Detect which cell encompasses the target text, then output its [x, y] center coordinate. 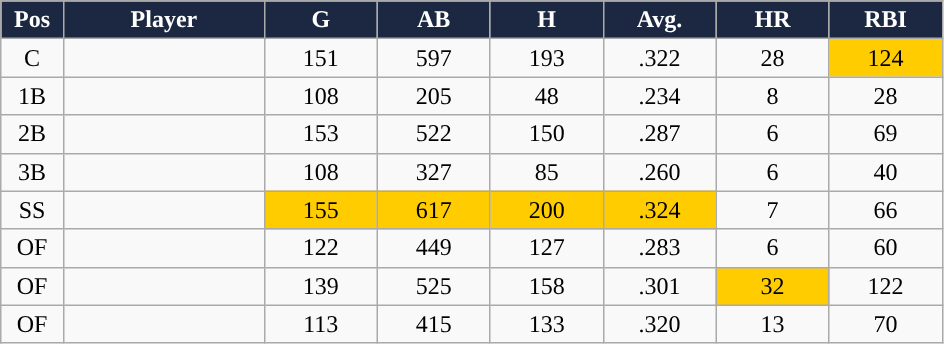
60 [886, 248]
113 [320, 324]
327 [434, 172]
32 [772, 286]
155 [320, 210]
.260 [660, 172]
449 [434, 248]
3B [32, 172]
415 [434, 324]
RBI [886, 20]
7 [772, 210]
193 [546, 58]
.322 [660, 58]
69 [886, 134]
200 [546, 210]
13 [772, 324]
.301 [660, 286]
151 [320, 58]
C [32, 58]
158 [546, 286]
150 [546, 134]
70 [886, 324]
1B [32, 96]
66 [886, 210]
133 [546, 324]
139 [320, 286]
Player [164, 20]
153 [320, 134]
522 [434, 134]
40 [886, 172]
G [320, 20]
617 [434, 210]
8 [772, 96]
.234 [660, 96]
.287 [660, 134]
48 [546, 96]
Avg. [660, 20]
2B [32, 134]
AB [434, 20]
205 [434, 96]
525 [434, 286]
HR [772, 20]
124 [886, 58]
.324 [660, 210]
Pos [32, 20]
.320 [660, 324]
H [546, 20]
127 [546, 248]
85 [546, 172]
.283 [660, 248]
597 [434, 58]
SS [32, 210]
